Search for the cell housing the specified text and yield its [x, y] center coordinate. 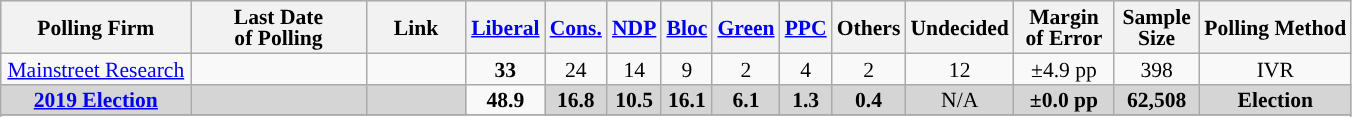
PPC [806, 27]
2019 Election [96, 100]
Polling Firm [96, 27]
14 [634, 68]
Liberal [505, 27]
±4.9 pp [1064, 68]
Undecided [959, 27]
33 [505, 68]
398 [1156, 68]
0.4 [869, 100]
Green [746, 27]
Election [1275, 100]
Cons. [576, 27]
1.3 [806, 100]
48.9 [505, 100]
Others [869, 27]
10.5 [634, 100]
6.1 [746, 100]
Last Dateof Polling [278, 27]
Link [416, 27]
16.1 [686, 100]
SampleSize [1156, 27]
24 [576, 68]
9 [686, 68]
62,508 [1156, 100]
16.8 [576, 100]
4 [806, 68]
Marginof Error [1064, 27]
Mainstreet Research [96, 68]
±0.0 pp [1064, 100]
12 [959, 68]
NDP [634, 27]
Bloc [686, 27]
Polling Method [1275, 27]
IVR [1275, 68]
N/A [959, 100]
